Pinpoint the cell where the given text exists, returning its [X, Y] midpoint coordinate. 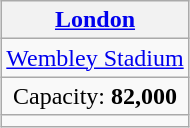
Wembley Stadium [95, 58]
Capacity: 82,000 [95, 96]
London [95, 20]
